Identify which cell holds the provided text, then report its [X, Y] central coordinate. 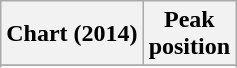
Peakposition [189, 34]
Chart (2014) [72, 34]
